Determine the (X, Y) coordinate at the center of the cell enclosing the given text.  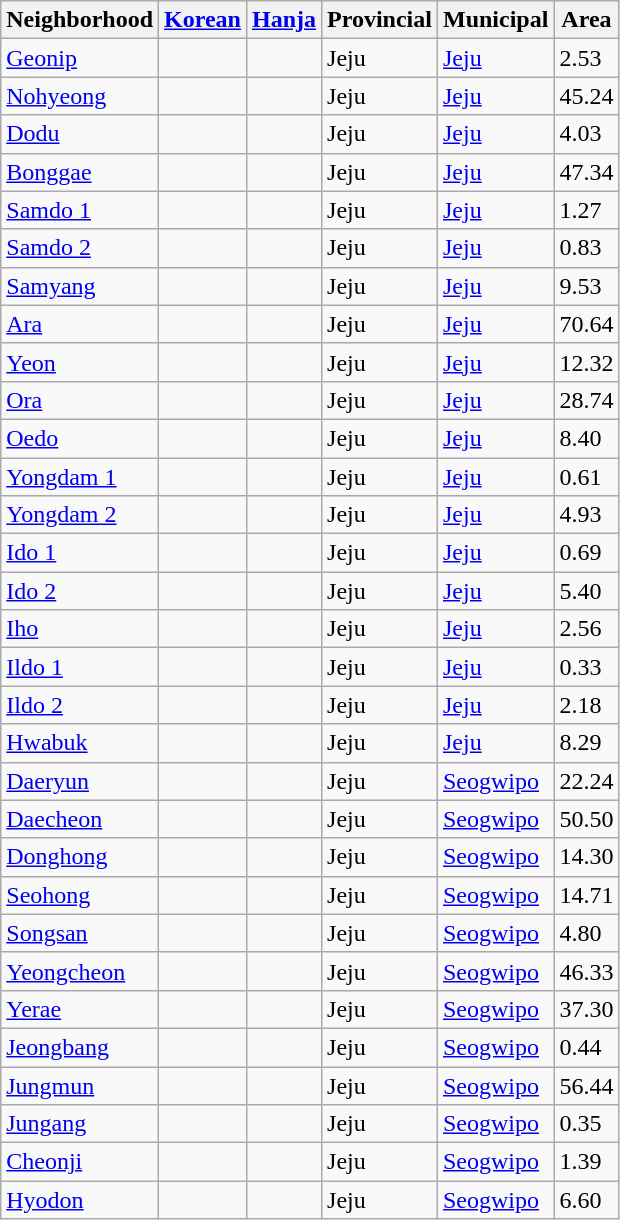
Hyodon (80, 1200)
Yeongcheon (80, 971)
Geonip (80, 58)
56.44 (586, 1085)
Nohyeong (80, 96)
Ara (80, 324)
Donghong (80, 857)
Oedo (80, 438)
12.32 (586, 362)
50.50 (586, 819)
Daeryun (80, 781)
37.30 (586, 1009)
4.80 (586, 933)
0.61 (586, 477)
46.33 (586, 971)
Ildo 1 (80, 667)
Neighborhood (80, 20)
2.53 (586, 58)
Yongdam 2 (80, 515)
14.30 (586, 857)
Hwabuk (80, 743)
47.34 (586, 172)
Ido 2 (80, 591)
45.24 (586, 96)
Iho (80, 629)
Samdo 2 (80, 248)
8.29 (586, 743)
5.40 (586, 591)
Ido 1 (80, 553)
Bonggae (80, 172)
0.83 (586, 248)
Yerae (80, 1009)
6.60 (586, 1200)
0.35 (586, 1124)
Dodu (80, 134)
28.74 (586, 400)
Ildo 2 (80, 705)
70.64 (586, 324)
Provincial (380, 20)
2.18 (586, 705)
1.27 (586, 210)
4.93 (586, 515)
Jungmun (80, 1085)
Jeongbang (80, 1047)
Daecheon (80, 819)
2.56 (586, 629)
Cheonji (80, 1162)
Yongdam 1 (80, 477)
22.24 (586, 781)
Municipal (495, 20)
0.69 (586, 553)
8.40 (586, 438)
Area (586, 20)
Samyang (80, 286)
Yeon (80, 362)
0.33 (586, 667)
0.44 (586, 1047)
Songsan (80, 933)
4.03 (586, 134)
Seohong (80, 895)
Samdo 1 (80, 210)
Jungang (80, 1124)
1.39 (586, 1162)
Ora (80, 400)
Hanja (284, 20)
9.53 (586, 286)
14.71 (586, 895)
Korean (203, 20)
